Detect which cell encompasses the target text, then output its [X, Y] center coordinate. 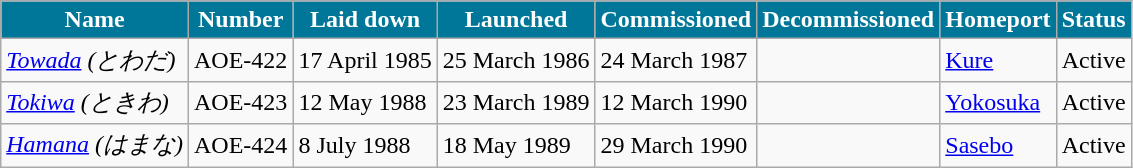
Number [240, 20]
17 April 1985 [365, 60]
29 March 1990 [676, 146]
Decommissioned [848, 20]
Commissioned [676, 20]
12 May 1988 [365, 102]
Kure [998, 60]
25 March 1986 [516, 60]
Towada (とわだ) [95, 60]
Hamana (はまな) [95, 146]
8 July 1988 [365, 146]
Laid down [365, 20]
18 May 1989 [516, 146]
AOE-422 [240, 60]
23 March 1989 [516, 102]
24 March 1987 [676, 60]
12 March 1990 [676, 102]
AOE-424 [240, 146]
Tokiwa (ときわ) [95, 102]
Name [95, 20]
Homeport [998, 20]
Launched [516, 20]
Status [1094, 20]
Yokosuka [998, 102]
AOE-423 [240, 102]
Sasebo [998, 146]
